Determine the (X, Y) coordinate at the center of the cell enclosing the given text.  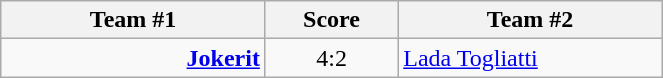
Lada Togliatti (530, 58)
Team #1 (134, 20)
Team #2 (530, 20)
Score (331, 20)
4:2 (331, 58)
Jokerit (134, 58)
